Capture the cell that displays the provided text and extract its [x, y] central coordinate. 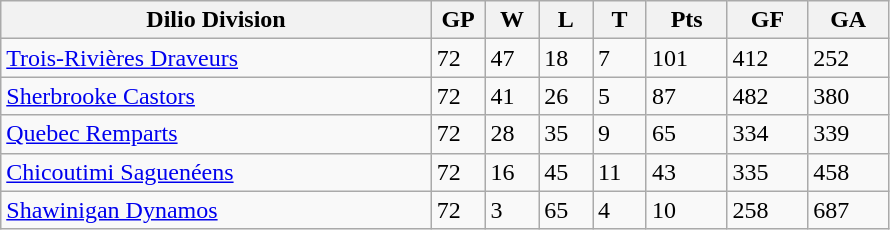
3 [512, 210]
T [620, 20]
4 [620, 210]
L [566, 20]
Quebec Remparts [216, 134]
482 [768, 96]
687 [848, 210]
Dilio Division [216, 20]
16 [512, 172]
Trois-Rivières Draveurs [216, 58]
9 [620, 134]
335 [768, 172]
Chicoutimi Saguenéens [216, 172]
252 [848, 58]
W [512, 20]
10 [686, 210]
5 [620, 96]
GF [768, 20]
Pts [686, 20]
26 [566, 96]
339 [848, 134]
41 [512, 96]
Shawinigan Dynamos [216, 210]
101 [686, 58]
334 [768, 134]
11 [620, 172]
18 [566, 58]
47 [512, 58]
28 [512, 134]
43 [686, 172]
380 [848, 96]
87 [686, 96]
258 [768, 210]
45 [566, 172]
412 [768, 58]
7 [620, 58]
GA [848, 20]
35 [566, 134]
458 [848, 172]
Sherbrooke Castors [216, 96]
GP [458, 20]
